For the text-containing cell, return its midpoint in [X, Y] coordinate format. 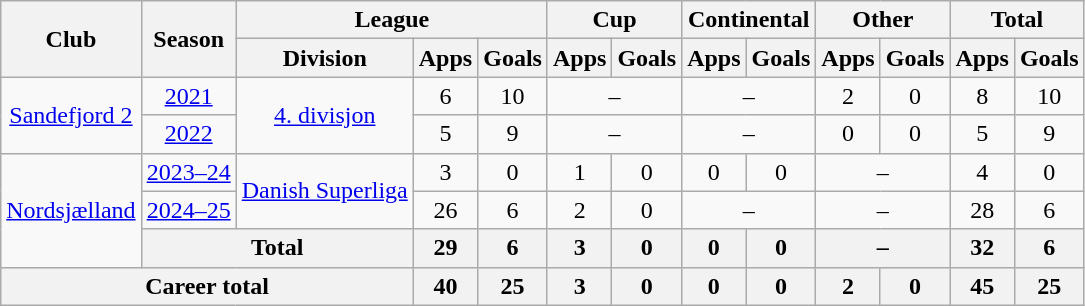
Other [883, 20]
8 [982, 96]
2024–25 [188, 210]
28 [982, 210]
2023–24 [188, 172]
Division [324, 58]
1 [579, 172]
Cup [614, 20]
4. divisjon [324, 115]
4 [982, 172]
2021 [188, 96]
Danish Superliga [324, 191]
Club [71, 39]
45 [982, 286]
2022 [188, 134]
Sandefjord 2 [71, 115]
26 [445, 210]
League [392, 20]
Nordsjælland [71, 210]
Season [188, 39]
32 [982, 248]
Continental [749, 20]
29 [445, 248]
40 [445, 286]
Career total [207, 286]
